Return the (x, y) coordinate for the center point of the cell that contains the specified text.  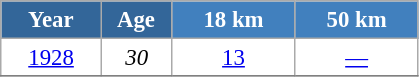
30 (136, 58)
Year (52, 20)
13 (234, 58)
50 km (356, 20)
— (356, 58)
Age (136, 20)
18 km (234, 20)
1928 (52, 58)
